Detect which cell encompasses the target text, then output its [x, y] center coordinate. 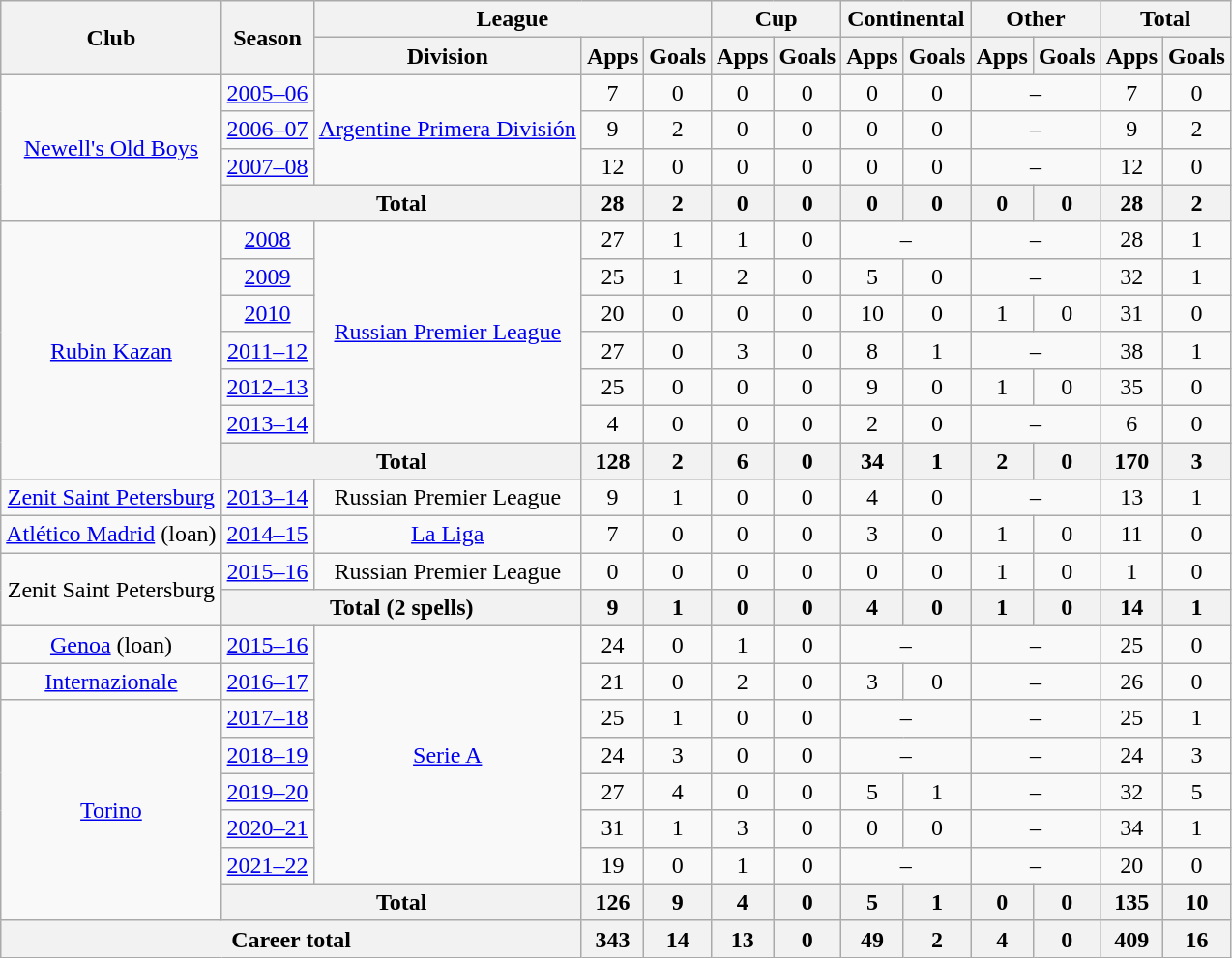
Total (2 spells) [401, 608]
2021–22 [267, 865]
Torino [111, 810]
2010 [267, 313]
26 [1131, 682]
Serie A [447, 755]
Genoa (loan) [111, 645]
Argentine Primera División [447, 130]
2011–12 [267, 350]
League [513, 19]
Internazionale [111, 682]
11 [1131, 535]
Season [267, 38]
2009 [267, 276]
343 [612, 939]
Division [447, 56]
Rubin Kazan [111, 350]
2005–06 [267, 93]
2019–20 [267, 792]
16 [1197, 939]
170 [1131, 461]
Career total [292, 939]
135 [1131, 902]
2007–08 [267, 166]
8 [872, 350]
128 [612, 461]
2012–13 [267, 387]
35 [1131, 387]
Continental [906, 19]
2016–17 [267, 682]
49 [872, 939]
2014–15 [267, 535]
Newell's Old Boys [111, 148]
126 [612, 902]
38 [1131, 350]
2017–18 [267, 718]
Club [111, 38]
19 [612, 865]
2008 [267, 240]
Cup [777, 19]
409 [1131, 939]
Atlético Madrid (loan) [111, 535]
21 [612, 682]
2018–19 [267, 755]
2020–21 [267, 828]
Other [1036, 19]
2006–07 [267, 130]
La Liga [447, 535]
